From the cell containing the given text, extract its center point as (X, Y) coordinate. 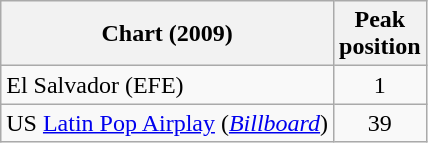
US Latin Pop Airplay (Billboard) (168, 123)
El Salvador (EFE) (168, 85)
1 (380, 85)
39 (380, 123)
Peakposition (380, 34)
Chart (2009) (168, 34)
